Search for the cell housing the specified text and yield its (x, y) center coordinate. 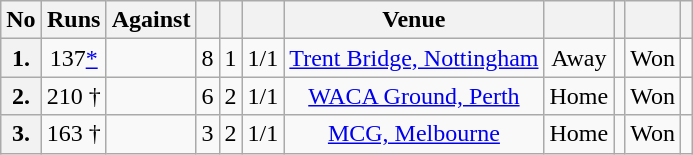
6 (208, 96)
8 (208, 58)
Runs (74, 20)
Away (579, 58)
137* (74, 58)
2. (21, 96)
Trent Bridge, Nottingham (414, 58)
3. (21, 134)
1 (230, 58)
Against (151, 20)
Venue (414, 20)
210 † (74, 96)
WACA Ground, Perth (414, 96)
163 † (74, 134)
1. (21, 58)
MCG, Melbourne (414, 134)
No (21, 20)
3 (208, 134)
